From the cell containing the given text, extract its center point as [X, Y] coordinate. 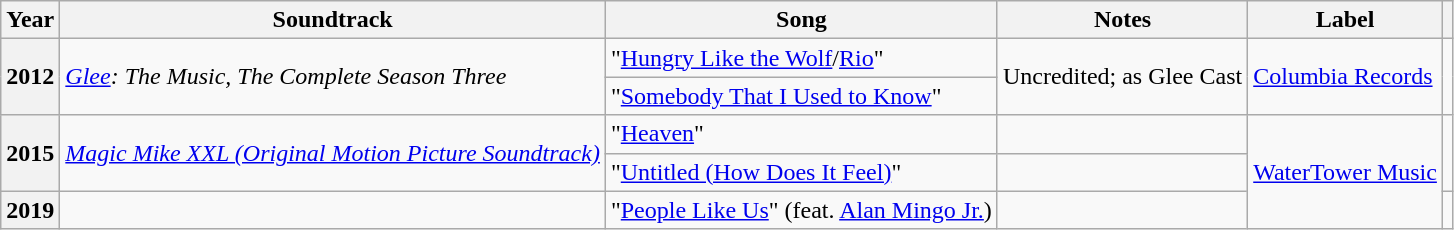
Song [801, 20]
"People Like Us" (feat. Alan Mingo Jr.) [801, 210]
Magic Mike XXL (Original Motion Picture Soundtrack) [333, 153]
Notes [1122, 20]
2012 [30, 77]
Glee: The Music, The Complete Season Three [333, 77]
"Heaven" [801, 134]
WaterTower Music [1346, 172]
Soundtrack [333, 20]
Columbia Records [1346, 77]
Year [30, 20]
2019 [30, 210]
"Untitled (How Does It Feel)" [801, 172]
Uncredited; as Glee Cast [1122, 77]
Label [1346, 20]
"Somebody That I Used to Know" [801, 96]
2015 [30, 153]
"Hungry Like the Wolf/Rio" [801, 58]
